From the cell containing the given text, extract its center point as (X, Y) coordinate. 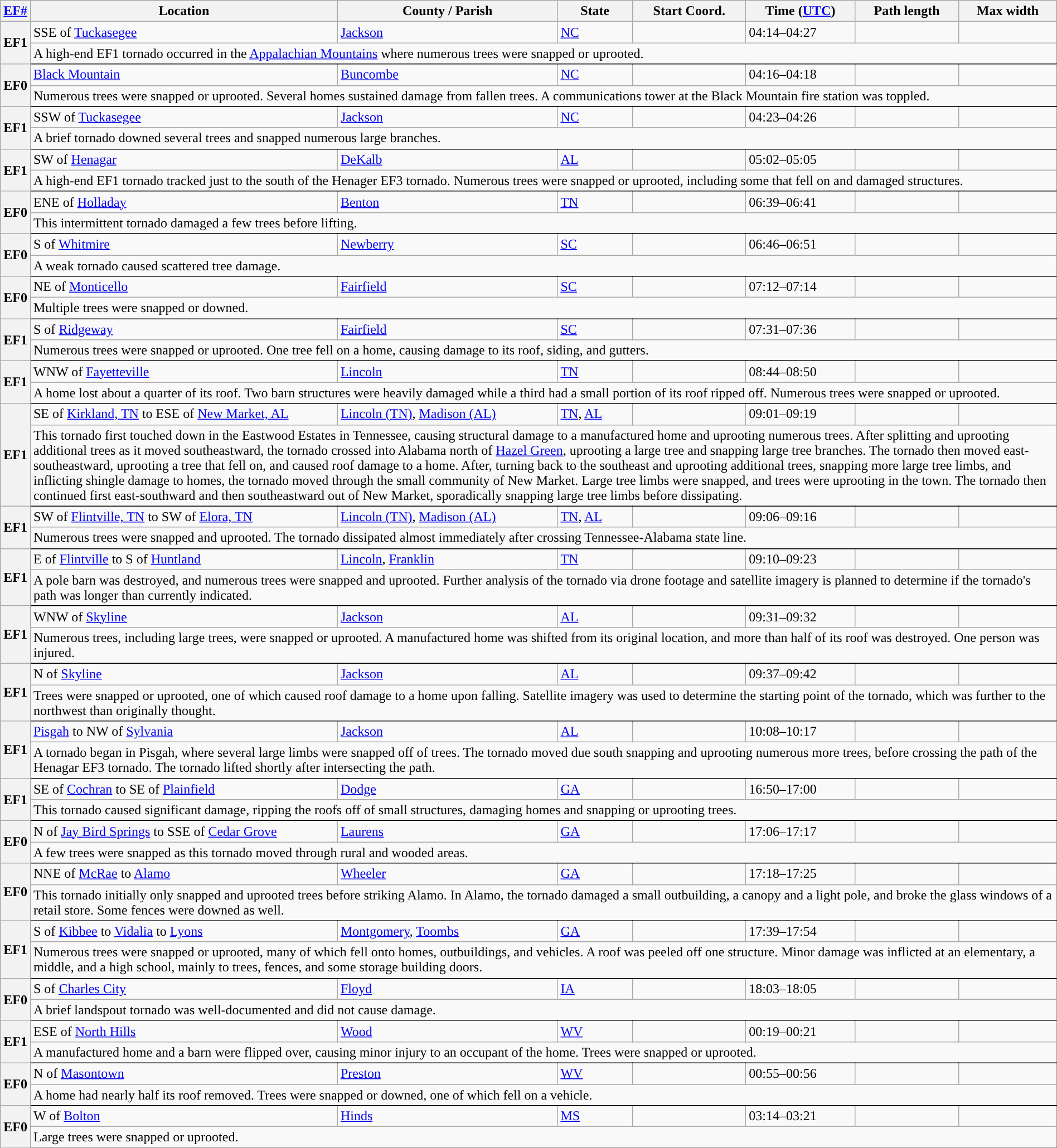
E of Flintville to S of Huntland (184, 559)
05:02–05:05 (801, 159)
IA (595, 989)
Montgomery, Toombs (447, 931)
DeKalb (447, 159)
S of Ridgeway (184, 329)
Numerous trees were snapped and uprooted. The tornado dissipated almost immediately after crossing Tennessee-Alabama state line. (543, 538)
NNE of McRae to Alamo (184, 874)
Newberry (447, 244)
08:44–08:50 (801, 372)
WNW of Skyline (184, 616)
W of Bolton (184, 1116)
17:39–17:54 (801, 931)
Lincoln, Franklin (447, 559)
Large trees were snapped or uprooted. (543, 1137)
Preston (447, 1073)
17:18–17:25 (801, 874)
06:46–06:51 (801, 244)
ESE of North Hills (184, 1031)
Floyd (447, 989)
Wheeler (447, 874)
WNW of Fayetteville (184, 372)
S of Charles City (184, 989)
A brief tornado downed several trees and snapped numerous large branches. (543, 138)
Wood (447, 1031)
SW of Henagar (184, 159)
A weak tornado caused scattered tree damage. (543, 266)
County / Parish (447, 11)
SE of Kirkland, TN to ESE of New Market, AL (184, 414)
ENE of Holladay (184, 202)
Path length (906, 11)
A few trees were snapped as this tornado moved through rural and wooded areas. (543, 853)
Start Coord. (689, 11)
Time (UTC) (801, 11)
A home had nearly half its roof removed. Trees were snapped or downed, one of which fell on a vehicle. (543, 1095)
09:37–09:42 (801, 674)
18:03–18:05 (801, 989)
A high-end EF1 tornado occurred in the Appalachian Mountains where numerous trees were snapped or uprooted. (543, 53)
07:12–07:14 (801, 287)
04:23–04:26 (801, 117)
SW of Flintville, TN to SW of Elora, TN (184, 517)
SSW of Tuckasegee (184, 117)
00:19–00:21 (801, 1031)
Buncombe (447, 75)
SSE of Tuckasegee (184, 32)
10:08–10:17 (801, 732)
16:50–17:00 (801, 789)
This intermittent tornado damaged a few trees before lifting. (543, 223)
09:10–09:23 (801, 559)
17:06–17:17 (801, 831)
Max width (1008, 11)
NE of Monticello (184, 287)
Hinds (447, 1116)
State (595, 11)
06:39–06:41 (801, 202)
S of Whitmire (184, 244)
Dodge (447, 789)
This tornado caused significant damage, ripping the roofs off of small structures, damaging homes and snapping or uprooting trees. (543, 810)
09:06–09:16 (801, 517)
07:31–07:36 (801, 329)
A brief landspout tornado was well-documented and did not cause damage. (543, 1010)
S of Kibbee to Vidalia to Lyons (184, 931)
04:16–04:18 (801, 75)
SE of Cochran to SE of Plainfield (184, 789)
A manufactured home and a barn were flipped over, causing minor injury to an occupant of the home. Trees were snapped or uprooted. (543, 1052)
09:01–09:19 (801, 414)
00:55–00:56 (801, 1073)
Black Mountain (184, 75)
EF# (16, 11)
N of Masontown (184, 1073)
Pisgah to NW of Sylvania (184, 732)
N of Jay Bird Springs to SSE of Cedar Grove (184, 831)
MS (595, 1116)
Lincoln (447, 372)
Location (184, 11)
Laurens (447, 831)
Multiple trees were snapped or downed. (543, 308)
03:14–03:21 (801, 1116)
04:14–04:27 (801, 32)
N of Skyline (184, 674)
Numerous trees were snapped or uprooted. One tree fell on a home, causing damage to its roof, siding, and gutters. (543, 351)
Benton (447, 202)
09:31–09:32 (801, 616)
